For the text-containing cell, return its midpoint in [X, Y] coordinate format. 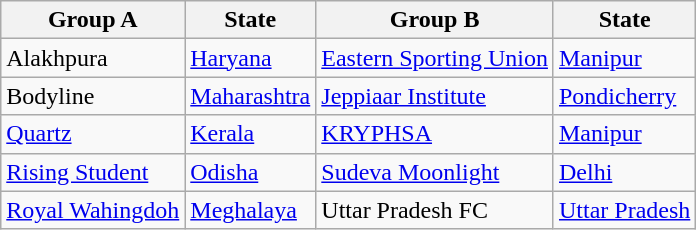
Delhi [624, 172]
Pondicherry [624, 96]
Rising Student [93, 172]
Kerala [250, 134]
KRYPHSA [435, 134]
Haryana [250, 58]
Group A [93, 20]
Uttar Pradesh FC [435, 210]
Group B [435, 20]
Odisha [250, 172]
Royal Wahingdoh [93, 210]
Eastern Sporting Union [435, 58]
Bodyline [93, 96]
Meghalaya [250, 210]
Uttar Pradesh [624, 210]
Jeppiaar Institute [435, 96]
Alakhpura [93, 58]
Sudeva Moonlight [435, 172]
Quartz [93, 134]
Maharashtra [250, 96]
